Return the (X, Y) coordinate for the center point of the cell that contains the specified text.  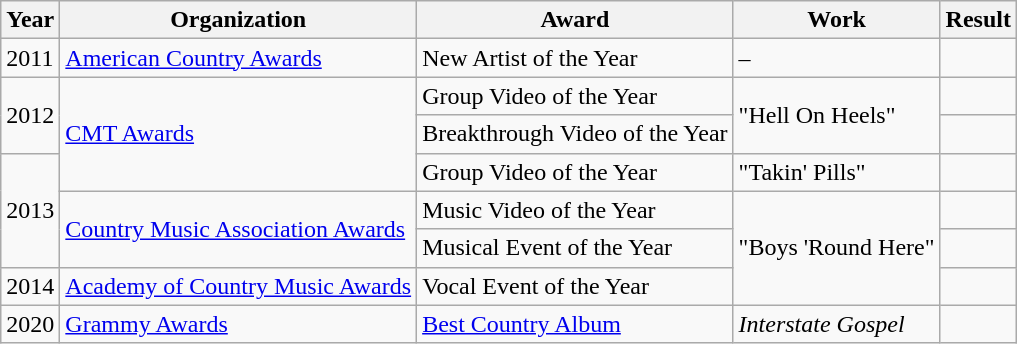
2012 (30, 115)
Interstate Gospel (836, 324)
2013 (30, 210)
New Artist of the Year (575, 58)
2011 (30, 58)
Year (30, 20)
Musical Event of the Year (575, 248)
2014 (30, 286)
Country Music Association Awards (238, 229)
Breakthrough Video of the Year (575, 134)
CMT Awards (238, 134)
– (836, 58)
Organization (238, 20)
Academy of Country Music Awards (238, 286)
Work (836, 20)
"Hell On Heels" (836, 115)
"Boys 'Round Here" (836, 248)
Best Country Album (575, 324)
Grammy Awards (238, 324)
Music Video of the Year (575, 210)
Result (978, 20)
Vocal Event of the Year (575, 286)
American Country Awards (238, 58)
Award (575, 20)
2020 (30, 324)
"Takin' Pills" (836, 172)
